Detect which cell encompasses the target text, then output its [x, y] center coordinate. 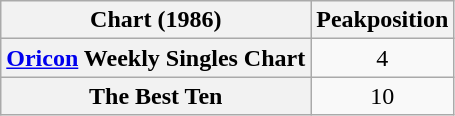
Peakposition [382, 20]
4 [382, 58]
Chart (1986) [156, 20]
Oricon Weekly Singles Chart [156, 58]
10 [382, 96]
The Best Ten [156, 96]
